Return the [x, y] coordinate for the center point of the cell that contains the specified text.  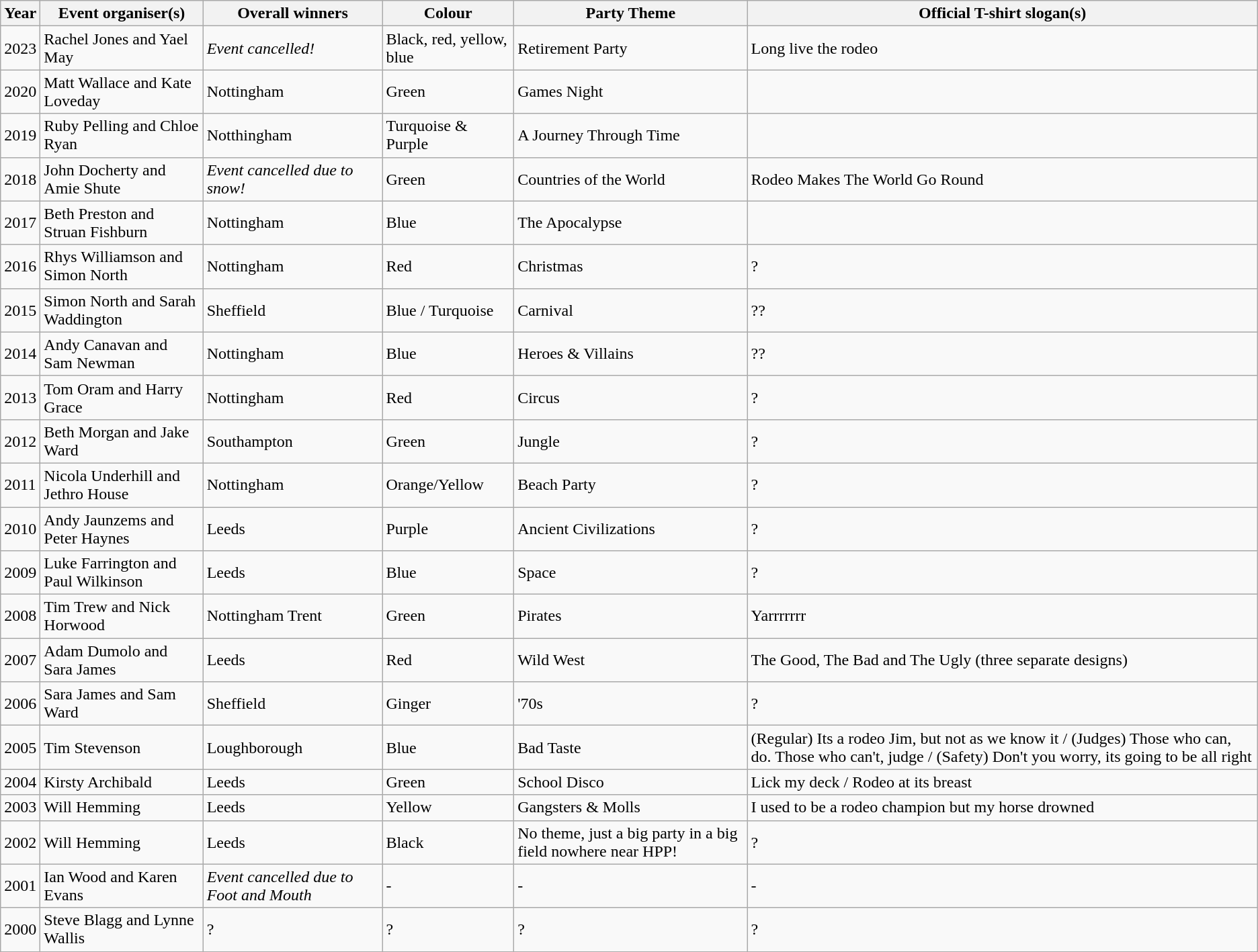
2011 [20, 485]
2004 [20, 782]
2000 [20, 930]
Yarrrrrrr [1003, 617]
2010 [20, 528]
I used to be a rodeo champion but my horse drowned [1003, 808]
Official T-shirt slogan(s) [1003, 13]
2001 [20, 885]
Event organiser(s) [122, 13]
2020 [20, 91]
Tim Trew and Nick Horwood [122, 617]
Kirsty Archibald [122, 782]
Notthingham [293, 136]
Rodeo Makes The World Go Round [1003, 179]
Space [630, 572]
2019 [20, 136]
Carnival [630, 310]
2002 [20, 842]
Pirates [630, 617]
The Apocalypse [630, 223]
Andy Canavan and Sam Newman [122, 353]
Nicola Underhill and Jethro House [122, 485]
2016 [20, 266]
School Disco [630, 782]
Ancient Civilizations [630, 528]
Beach Party [630, 485]
Simon North and Sarah Waddington [122, 310]
Year [20, 13]
Colour [448, 13]
Orange/Yellow [448, 485]
2005 [20, 747]
Steve Blagg and Lynne Wallis [122, 930]
Black, red, yellow, blue [448, 48]
Yellow [448, 808]
Christmas [630, 266]
2017 [20, 223]
Southampton [293, 441]
2015 [20, 310]
No theme, just a big party in a big field nowhere near HPP! [630, 842]
Tim Stevenson [122, 747]
Gangsters & Molls [630, 808]
A Journey Through Time [630, 136]
Rhys Williamson and Simon North [122, 266]
Heroes & Villains [630, 353]
Games Night [630, 91]
Adam Dumolo and Sara James [122, 660]
Circus [630, 398]
Tom Oram and Harry Grace [122, 398]
Luke Farrington and Paul Wilkinson [122, 572]
Wild West [630, 660]
2007 [20, 660]
Rachel Jones and Yael May [122, 48]
Event cancelled! [293, 48]
Ian Wood and Karen Evans [122, 885]
2009 [20, 572]
Blue / Turquoise [448, 310]
Turquoise & Purple [448, 136]
Nottingham Trent [293, 617]
2018 [20, 179]
Retirement Party [630, 48]
2013 [20, 398]
Long live the rodeo [1003, 48]
Bad Taste [630, 747]
Party Theme [630, 13]
2023 [20, 48]
2012 [20, 441]
Black [448, 842]
2008 [20, 617]
Event cancelled due to Foot and Mouth [293, 885]
Jungle [630, 441]
2014 [20, 353]
Purple [448, 528]
Lick my deck / Rodeo at its breast [1003, 782]
Countries of the World [630, 179]
Andy Jaunzems and Peter Haynes [122, 528]
The Good, The Bad and The Ugly (three separate designs) [1003, 660]
Beth Preston and Struan Fishburn [122, 223]
'70s [630, 704]
Beth Morgan and Jake Ward [122, 441]
Matt Wallace and Kate Loveday [122, 91]
Overall winners [293, 13]
2003 [20, 808]
Sara James and Sam Ward [122, 704]
Loughborough [293, 747]
2006 [20, 704]
Ginger [448, 704]
John Docherty and Amie Shute [122, 179]
Event cancelled due to snow! [293, 179]
Ruby Pelling and Chloe Ryan [122, 136]
